Determine the (X, Y) coordinate at the center of the cell enclosing the given text.  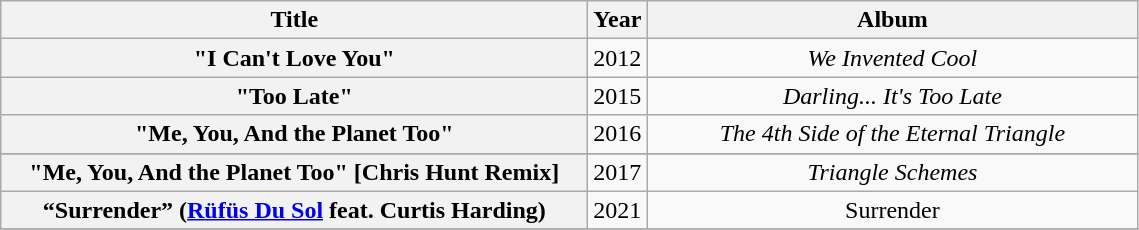
2016 (618, 134)
"I Can't Love You" (294, 58)
Year (618, 20)
Triangle Schemes (892, 172)
Surrender (892, 210)
"Too Late" (294, 96)
We Invented Cool (892, 58)
The 4th Side of the Eternal Triangle (892, 134)
"Me, You, And the Planet Too" [Chris Hunt Remix] (294, 172)
Darling... It's Too Late (892, 96)
Album (892, 20)
“Surrender” (Rüfüs Du Sol feat. Curtis Harding) (294, 210)
"Me, You, And the Planet Too" (294, 134)
2015 (618, 96)
2021 (618, 210)
Title (294, 20)
2017 (618, 172)
2012 (618, 58)
